Determine the (x, y) coordinate at the center of the cell enclosing the given text.  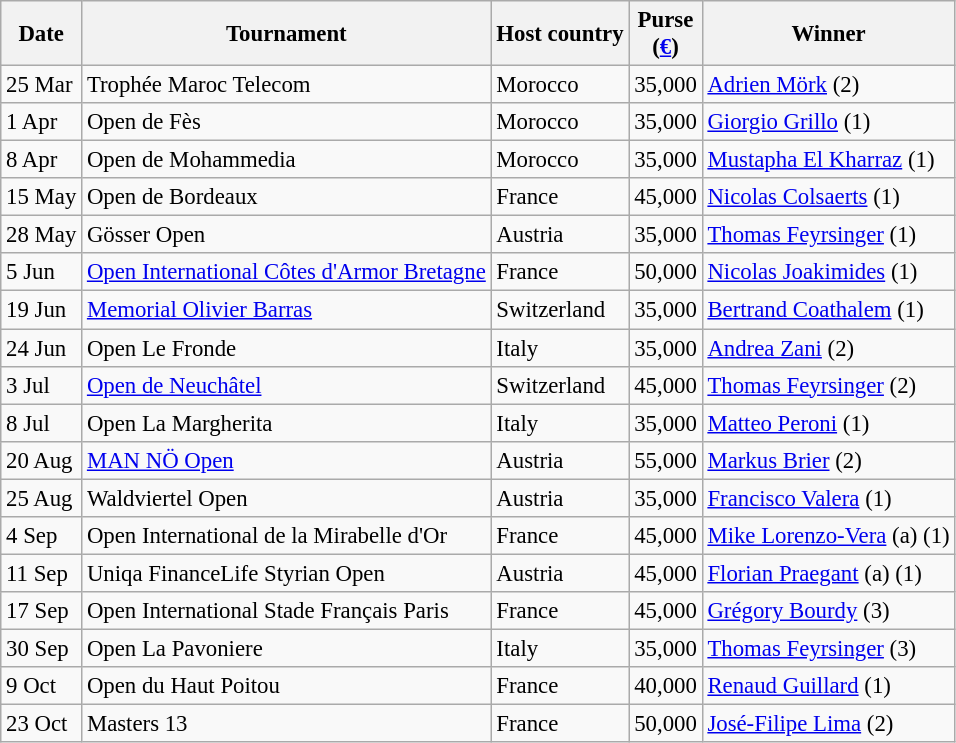
8 Jul (42, 423)
Florian Praegant (a) (1) (828, 573)
Bertrand Coathalem (1) (828, 310)
9 Oct (42, 686)
Open La Pavoniere (286, 648)
17 Sep (42, 611)
20 Aug (42, 460)
15 May (42, 197)
11 Sep (42, 573)
MAN NÖ Open (286, 460)
23 Oct (42, 724)
Purse(€) (666, 34)
Andrea Zani (2) (828, 348)
José-Filipe Lima (2) (828, 724)
Masters 13 (286, 724)
Thomas Feyrsinger (2) (828, 385)
Nicolas Joakimides (1) (828, 273)
Open de Fès (286, 122)
Grégory Bourdy (3) (828, 611)
Nicolas Colsaerts (1) (828, 197)
Trophée Maroc Telecom (286, 85)
28 May (42, 235)
Open International Côtes d'Armor Bretagne (286, 273)
Memorial Olivier Barras (286, 310)
Winner (828, 34)
1 Apr (42, 122)
Thomas Feyrsinger (3) (828, 648)
55,000 (666, 460)
30 Sep (42, 648)
Open du Haut Poitou (286, 686)
Open La Margherita (286, 423)
Open de Bordeaux (286, 197)
Waldviertel Open (286, 498)
Francisco Valera (1) (828, 498)
Markus Brier (2) (828, 460)
Tournament (286, 34)
24 Jun (42, 348)
Adrien Mörk (2) (828, 85)
Date (42, 34)
Giorgio Grillo (1) (828, 122)
4 Sep (42, 536)
Thomas Feyrsinger (1) (828, 235)
Renaud Guillard (1) (828, 686)
Gösser Open (286, 235)
Uniqa FinanceLife Styrian Open (286, 573)
Open Le Fronde (286, 348)
Open International Stade Français Paris (286, 611)
25 Aug (42, 498)
19 Jun (42, 310)
Open de Mohammedia (286, 160)
25 Mar (42, 85)
5 Jun (42, 273)
3 Jul (42, 385)
Mustapha El Kharraz (1) (828, 160)
40,000 (666, 686)
Matteo Peroni (1) (828, 423)
Host country (560, 34)
8 Apr (42, 160)
Open de Neuchâtel (286, 385)
Open International de la Mirabelle d'Or (286, 536)
Mike Lorenzo-Vera (a) (1) (828, 536)
